Pinpoint the cell where the given text exists, returning its (x, y) midpoint coordinate. 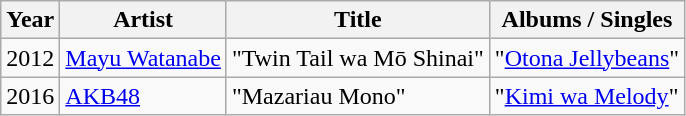
Artist (144, 20)
Title (358, 20)
Year (30, 20)
Albums / Singles (586, 20)
2016 (30, 96)
Mayu Watanabe (144, 58)
"Otona Jellybeans" (586, 58)
"Twin Tail wa Mō Shinai" (358, 58)
"Kimi wa Melody" (586, 96)
AKB48 (144, 96)
"Mazariau Mono" (358, 96)
2012 (30, 58)
